Return (X, Y) of the center of cell containing provided text 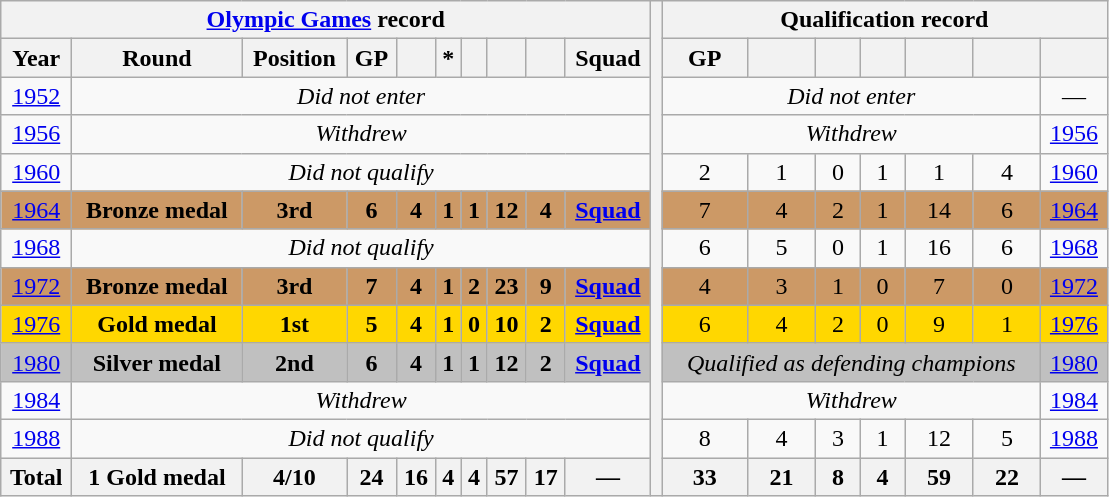
4/10 (294, 477)
22 (1007, 477)
21 (782, 477)
57 (506, 477)
Year (36, 58)
10 (506, 324)
24 (372, 477)
Qualification record (884, 20)
1st (294, 324)
23 (506, 286)
33 (705, 477)
1952 (36, 96)
17 (546, 477)
14 (939, 210)
2nd (294, 362)
Gold medal (157, 324)
* (448, 58)
59 (939, 477)
Total (36, 477)
1 Gold medal (157, 477)
Olympic Games record (326, 20)
Position (294, 58)
Qualified as defending champions (852, 362)
Round (157, 58)
Silver medal (157, 362)
